Capture the cell that displays the provided text and extract its (x, y) central coordinate. 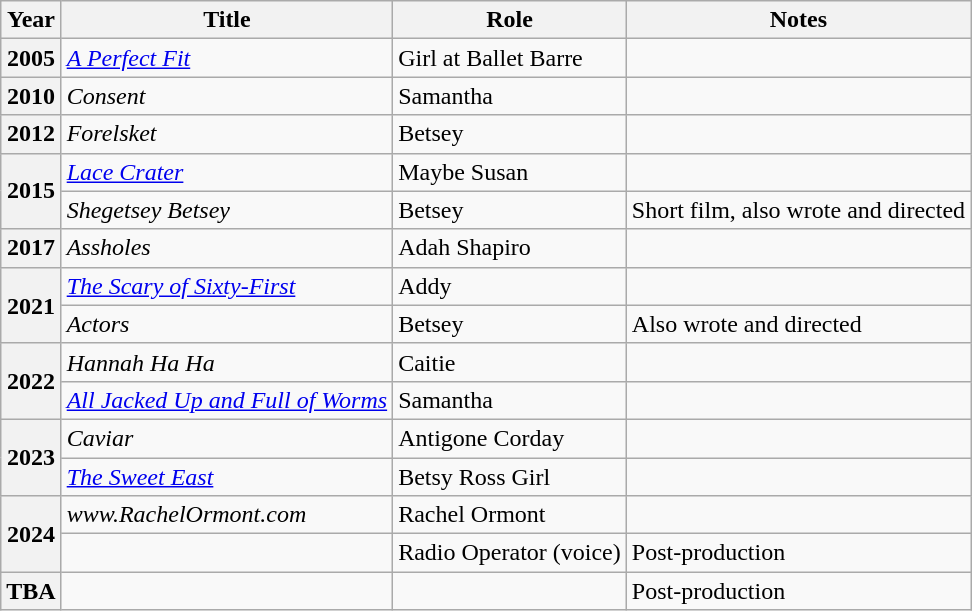
Caviar (226, 438)
Radio Operator (voice) (510, 553)
2022 (31, 381)
Consent (226, 96)
Lace Crater (226, 172)
Caitie (510, 362)
A Perfect Fit (226, 58)
2005 (31, 58)
Title (226, 20)
Notes (798, 20)
Addy (510, 286)
Shegetsey Betsey (226, 210)
The Sweet East (226, 477)
Forelsket (226, 134)
Betsy Ross Girl (510, 477)
2015 (31, 191)
2021 (31, 305)
2010 (31, 96)
Also wrote and directed (798, 324)
2017 (31, 248)
Rachel Ormont (510, 515)
TBA (31, 591)
Short film, also wrote and directed (798, 210)
Adah Shapiro (510, 248)
2023 (31, 457)
Hannah Ha Ha (226, 362)
2012 (31, 134)
Maybe Susan (510, 172)
Antigone Corday (510, 438)
Role (510, 20)
The Scary of Sixty-First (226, 286)
Assholes (226, 248)
Girl at Ballet Barre (510, 58)
www.RachelOrmont.com (226, 515)
Year (31, 20)
All Jacked Up and Full of Worms (226, 400)
2024 (31, 534)
Actors (226, 324)
